Locate the cell with the specified text and output its (X, Y) center coordinate. 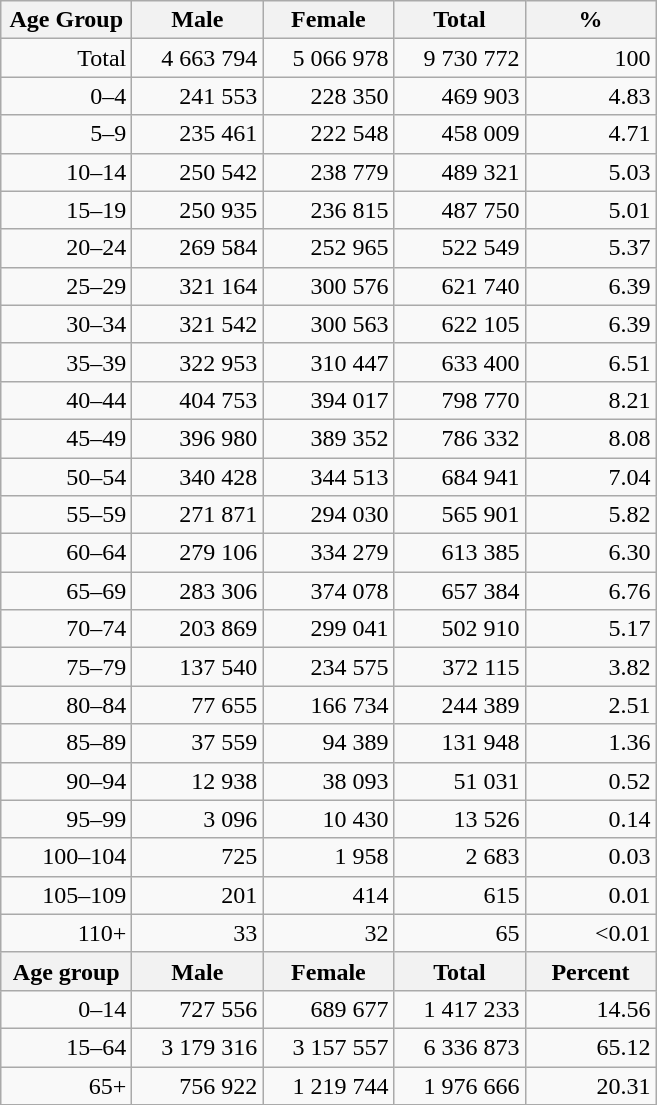
334 279 (328, 553)
5.03 (590, 172)
0–14 (66, 1009)
201 (198, 895)
3.82 (590, 667)
65.12 (590, 1047)
622 105 (460, 324)
35–39 (66, 362)
Age group (66, 971)
5 066 978 (328, 58)
689 677 (328, 1009)
469 903 (460, 96)
321 164 (198, 286)
166 734 (328, 705)
798 770 (460, 400)
10–14 (66, 172)
615 (460, 895)
0.14 (590, 819)
250 935 (198, 210)
77 655 (198, 705)
25–29 (66, 286)
12 938 (198, 781)
633 400 (460, 362)
75–79 (66, 667)
228 350 (328, 96)
300 563 (328, 324)
786 332 (460, 438)
489 321 (460, 172)
100 (590, 58)
5.82 (590, 515)
20.31 (590, 1085)
613 385 (460, 553)
252 965 (328, 248)
279 106 (198, 553)
15–19 (66, 210)
0.03 (590, 857)
300 576 (328, 286)
394 017 (328, 400)
5.17 (590, 629)
374 078 (328, 591)
37 559 (198, 743)
65+ (66, 1085)
756 922 (198, 1085)
0–4 (66, 96)
33 (198, 933)
8.08 (590, 438)
6.51 (590, 362)
238 779 (328, 172)
9 730 772 (460, 58)
65 (460, 933)
13 526 (460, 819)
1 976 666 (460, 1085)
% (590, 20)
458 009 (460, 134)
<0.01 (590, 933)
14.56 (590, 1009)
4.71 (590, 134)
94 389 (328, 743)
45–49 (66, 438)
7.04 (590, 477)
522 549 (460, 248)
5.01 (590, 210)
5–9 (66, 134)
8.21 (590, 400)
Percent (590, 971)
725 (198, 857)
5.37 (590, 248)
100–104 (66, 857)
0.52 (590, 781)
131 948 (460, 743)
299 041 (328, 629)
621 740 (460, 286)
1 958 (328, 857)
727 556 (198, 1009)
15–64 (66, 1047)
657 384 (460, 591)
269 584 (198, 248)
283 306 (198, 591)
1 417 233 (460, 1009)
241 553 (198, 96)
234 575 (328, 667)
271 871 (198, 515)
502 910 (460, 629)
60–64 (66, 553)
80–84 (66, 705)
414 (328, 895)
137 540 (198, 667)
344 513 (328, 477)
310 447 (328, 362)
684 941 (460, 477)
95–99 (66, 819)
32 (328, 933)
65–69 (66, 591)
340 428 (198, 477)
396 980 (198, 438)
389 352 (328, 438)
51 031 (460, 781)
321 542 (198, 324)
3 179 316 (198, 1047)
294 030 (328, 515)
38 093 (328, 781)
203 869 (198, 629)
244 389 (460, 705)
565 901 (460, 515)
50–54 (66, 477)
3 096 (198, 819)
1 219 744 (328, 1085)
250 542 (198, 172)
0.01 (590, 895)
6.30 (590, 553)
55–59 (66, 515)
70–74 (66, 629)
Age Group (66, 20)
110+ (66, 933)
85–89 (66, 743)
222 548 (328, 134)
4 663 794 (198, 58)
322 953 (198, 362)
3 157 557 (328, 1047)
40–44 (66, 400)
10 430 (328, 819)
1.36 (590, 743)
4.83 (590, 96)
30–34 (66, 324)
235 461 (198, 134)
6 336 873 (460, 1047)
2 683 (460, 857)
20–24 (66, 248)
372 115 (460, 667)
236 815 (328, 210)
487 750 (460, 210)
90–94 (66, 781)
6.76 (590, 591)
404 753 (198, 400)
2.51 (590, 705)
105–109 (66, 895)
